Pinpoint the cell where the given text exists, returning its (X, Y) midpoint coordinate. 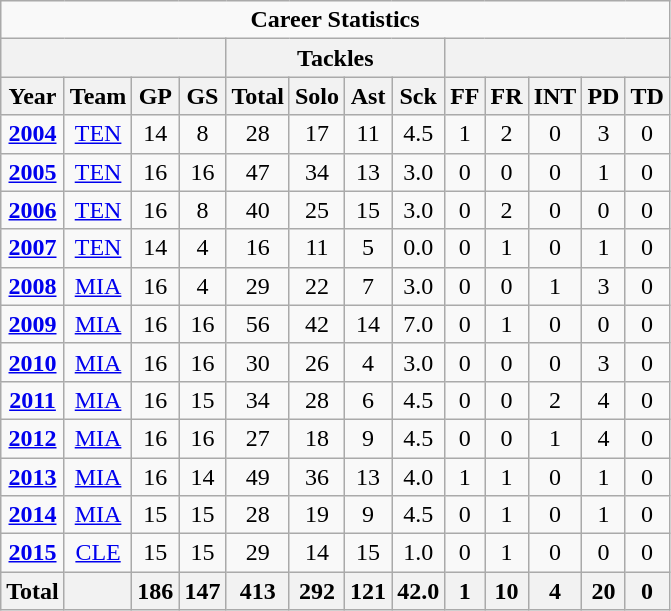
Solo (316, 96)
2004 (33, 134)
25 (316, 210)
36 (316, 477)
Career Statistics (336, 20)
30 (258, 362)
0.0 (418, 248)
2005 (33, 172)
292 (316, 591)
42 (316, 324)
27 (258, 438)
2014 (33, 515)
TD (647, 96)
7 (368, 286)
5 (368, 248)
2010 (33, 362)
Team (98, 96)
56 (258, 324)
2012 (33, 438)
2011 (33, 400)
47 (258, 172)
121 (368, 591)
6 (368, 400)
2015 (33, 553)
1.0 (418, 553)
147 (202, 591)
INT (555, 96)
Sck (418, 96)
17 (316, 134)
18 (316, 438)
42.0 (418, 591)
Ast (368, 96)
49 (258, 477)
Year (33, 96)
2008 (33, 286)
26 (316, 362)
7.0 (418, 324)
4.0 (418, 477)
10 (506, 591)
CLE (98, 553)
Tackles (336, 58)
FR (506, 96)
19 (316, 515)
20 (604, 591)
GP (156, 96)
FF (465, 96)
413 (258, 591)
2007 (33, 248)
PD (604, 96)
22 (316, 286)
186 (156, 591)
GS (202, 96)
2013 (33, 477)
2009 (33, 324)
40 (258, 210)
2006 (33, 210)
